Determine the [x, y] coordinate at the center of the cell enclosing the given text.  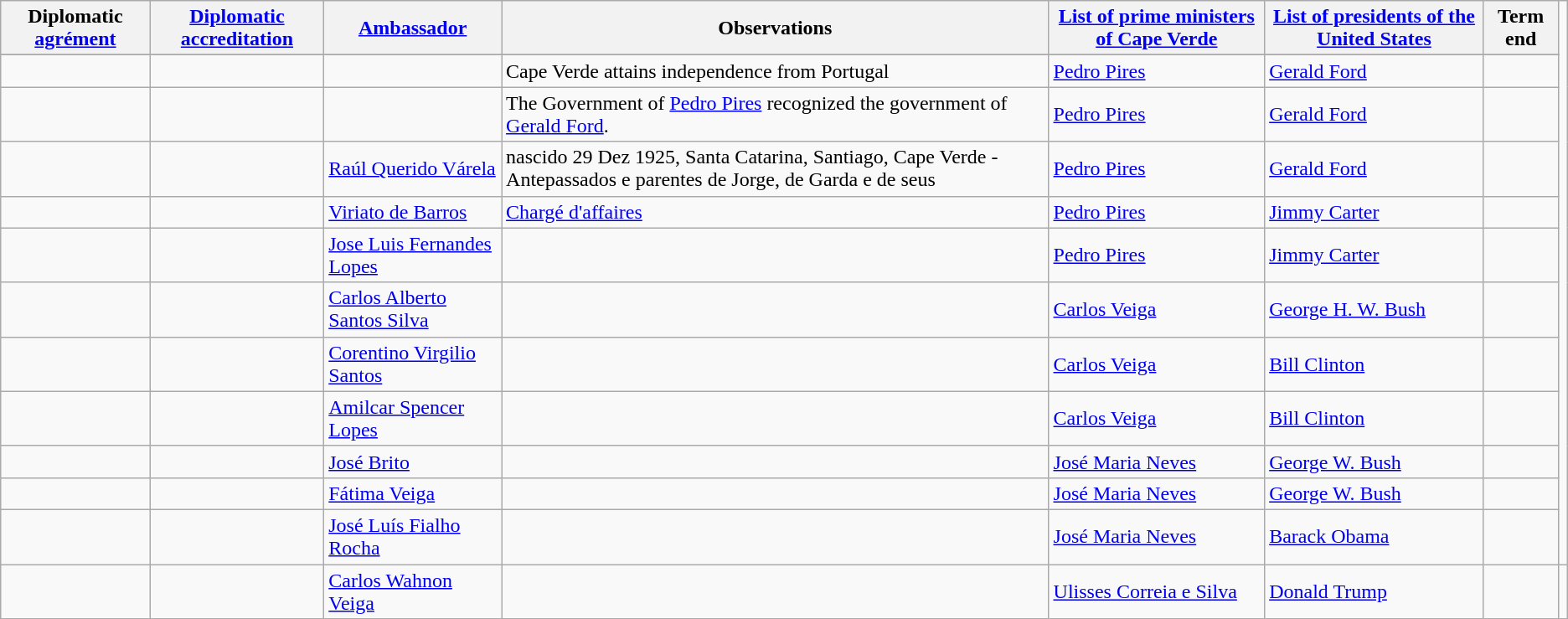
The Government of Pedro Pires recognized the government of Gerald Ford. [776, 114]
Term end [1521, 28]
Observations [776, 28]
Carlos Alberto Santos Silva [413, 310]
Diplomatic accreditation [237, 28]
nascido 29 Dez 1925, Santa Catarina, Santiago, Cape Verde - Antepassados e parentes de Jorge, de Garda e de seus [776, 169]
José Brito [413, 462]
List of presidents of the United States [1375, 28]
List of prime ministers of Cape Verde [1157, 28]
Cape Verde attains independence from Portugal [776, 71]
Donald Trump [1375, 591]
Diplomatic agrément [75, 28]
Raúl Querido Várela [413, 169]
Ambassador [413, 28]
Fátima Veiga [413, 493]
Ulisses Correia e Silva [1157, 591]
Barack Obama [1375, 536]
Chargé d'affaires [776, 212]
Corentino Virgilio Santos [413, 364]
Carlos Wahnon Veiga [413, 591]
José Luís Fialho Rocha [413, 536]
George H. W. Bush [1375, 310]
Amilcar Spencer Lopes [413, 419]
Viriato de Barros [413, 212]
Jose Luis Fernandes Lopes [413, 255]
